Detect which cell encompasses the target text, then output its (x, y) center coordinate. 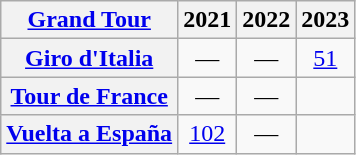
2023 (326, 20)
2021 (208, 20)
Vuelta a España (90, 134)
51 (326, 58)
Grand Tour (90, 20)
Tour de France (90, 96)
Giro d'Italia (90, 58)
2022 (266, 20)
102 (208, 134)
